Scan for the cell matching the given text and deliver its [X, Y] coordinate at center. 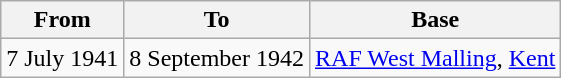
Base [436, 20]
8 September 1942 [217, 58]
RAF West Malling, Kent [436, 58]
7 July 1941 [62, 58]
From [62, 20]
To [217, 20]
